Scan for the cell matching the given text and deliver its (x, y) coordinate at center. 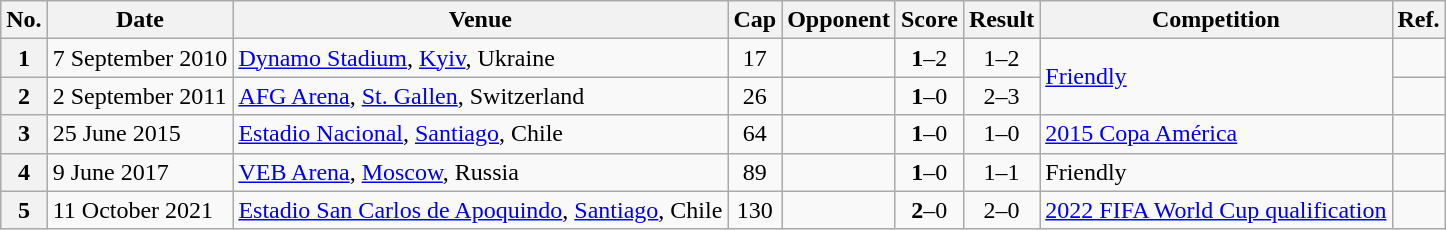
1 (24, 58)
4 (24, 172)
1–1 (1001, 172)
Ref. (1418, 20)
17 (755, 58)
Date (140, 20)
AFG Arena, St. Gallen, Switzerland (480, 96)
Venue (480, 20)
Estadio Nacional, Santiago, Chile (480, 134)
Estadio San Carlos de Apoquindo, Santiago, Chile (480, 210)
2 (24, 96)
7 September 2010 (140, 58)
64 (755, 134)
Dynamo Stadium, Kyiv, Ukraine (480, 58)
9 June 2017 (140, 172)
VEB Arena, Moscow, Russia (480, 172)
25 June 2015 (140, 134)
89 (755, 172)
5 (24, 210)
Cap (755, 20)
2022 FIFA World Cup qualification (1216, 210)
26 (755, 96)
3 (24, 134)
11 October 2021 (140, 210)
2015 Copa América (1216, 134)
Result (1001, 20)
No. (24, 20)
2–3 (1001, 96)
130 (755, 210)
Score (929, 20)
Competition (1216, 20)
2 September 2011 (140, 96)
Opponent (839, 20)
